Capture the cell that displays the provided text and extract its (x, y) central coordinate. 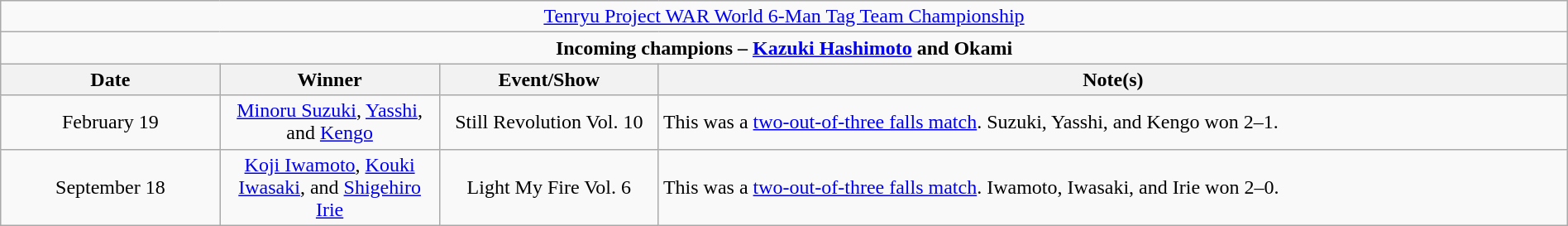
Event/Show (549, 79)
This was a two-out-of-three falls match. Suzuki, Yasshi, and Kengo won 2–1. (1113, 123)
Still Revolution Vol. 10 (549, 123)
September 18 (111, 187)
Tenryu Project WAR World 6-Man Tag Team Championship (784, 17)
Light My Fire Vol. 6 (549, 187)
February 19 (111, 123)
Date (111, 79)
Incoming champions – Kazuki Hashimoto and Okami (784, 48)
Minoru Suzuki, Yasshi, and Kengo (329, 123)
Note(s) (1113, 79)
This was a two-out-of-three falls match. Iwamoto, Iwasaki, and Irie won 2–0. (1113, 187)
Winner (329, 79)
Koji Iwamoto, Kouki Iwasaki, and Shigehiro Irie (329, 187)
